From the cell containing the given text, extract its center point as [x, y] coordinate. 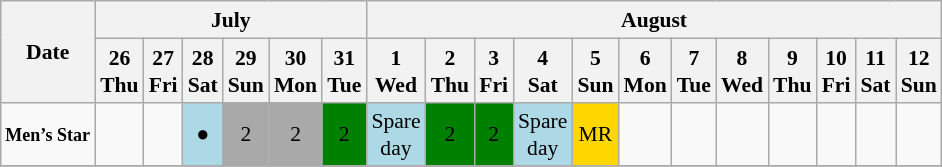
9Thu [792, 70]
31Tue [344, 70]
Men’s Star [48, 134]
11Sat [875, 70]
1Wed [396, 70]
August [654, 20]
5Sun [595, 70]
7Tue [694, 70]
12Sun [919, 70]
30Mon [296, 70]
26Thu [120, 70]
6Mon [644, 70]
10Fri [836, 70]
July [230, 20]
● [203, 134]
3Fri [494, 70]
28Sat [203, 70]
MR [595, 134]
2Thu [450, 70]
29Sun [246, 70]
8Wed [742, 70]
4Sat [542, 70]
27Fri [164, 70]
Date [48, 52]
